Extract the [X, Y] coordinate from the center of the cell holding the provided text.  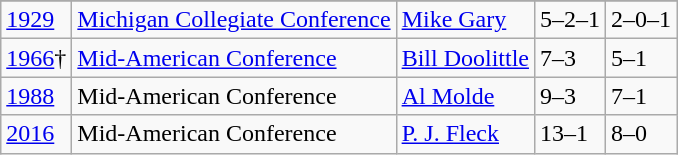
Mike Gary [465, 20]
Michigan Collegiate Conference [234, 20]
2–0–1 [642, 20]
Bill Doolittle [465, 58]
7–1 [642, 96]
7–3 [570, 58]
2016 [36, 134]
Al Molde [465, 96]
1988 [36, 96]
13–1 [570, 134]
1966† [36, 58]
9–3 [570, 96]
1929 [36, 20]
5–2–1 [570, 20]
8–0 [642, 134]
P. J. Fleck [465, 134]
5–1 [642, 58]
